Scan for the cell matching the given text and deliver its [x, y] coordinate at center. 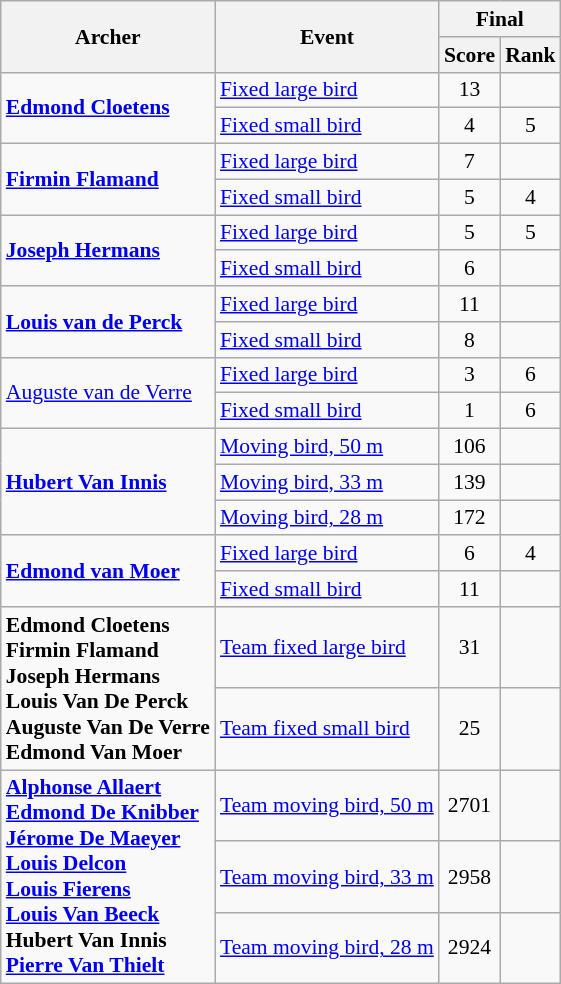
Louis van de Perck [108, 322]
Final [500, 19]
Moving bird, 33 m [327, 482]
Archer [108, 36]
Score [470, 55]
139 [470, 482]
Alphonse Allaert Edmond De Knibber Jérome De Maeyer Louis Delcon Louis Fierens Louis Van Beeck Hubert Van Innis Pierre Van Thielt [108, 877]
Team fixed small bird [327, 729]
Moving bird, 28 m [327, 518]
3 [470, 375]
2958 [470, 876]
2924 [470, 948]
Edmond van Moer [108, 572]
Edmond Cloetens Firmin Flamand Joseph Hermans Louis Van De Perck Auguste Van De Verre Edmond Van Moer [108, 688]
Team moving bird, 28 m [327, 948]
25 [470, 729]
31 [470, 648]
Team moving bird, 33 m [327, 876]
Edmond Cloetens [108, 108]
13 [470, 90]
172 [470, 518]
Event [327, 36]
Auguste van de Verre [108, 392]
Rank [530, 55]
1 [470, 411]
Team fixed large bird [327, 648]
Moving bird, 50 m [327, 447]
8 [470, 340]
Hubert Van Innis [108, 482]
Firmin Flamand [108, 180]
Team moving bird, 50 m [327, 806]
7 [470, 162]
Joseph Hermans [108, 250]
106 [470, 447]
2701 [470, 806]
